Find where the given text appears and provide that cell's center as [X, Y] coordinate. 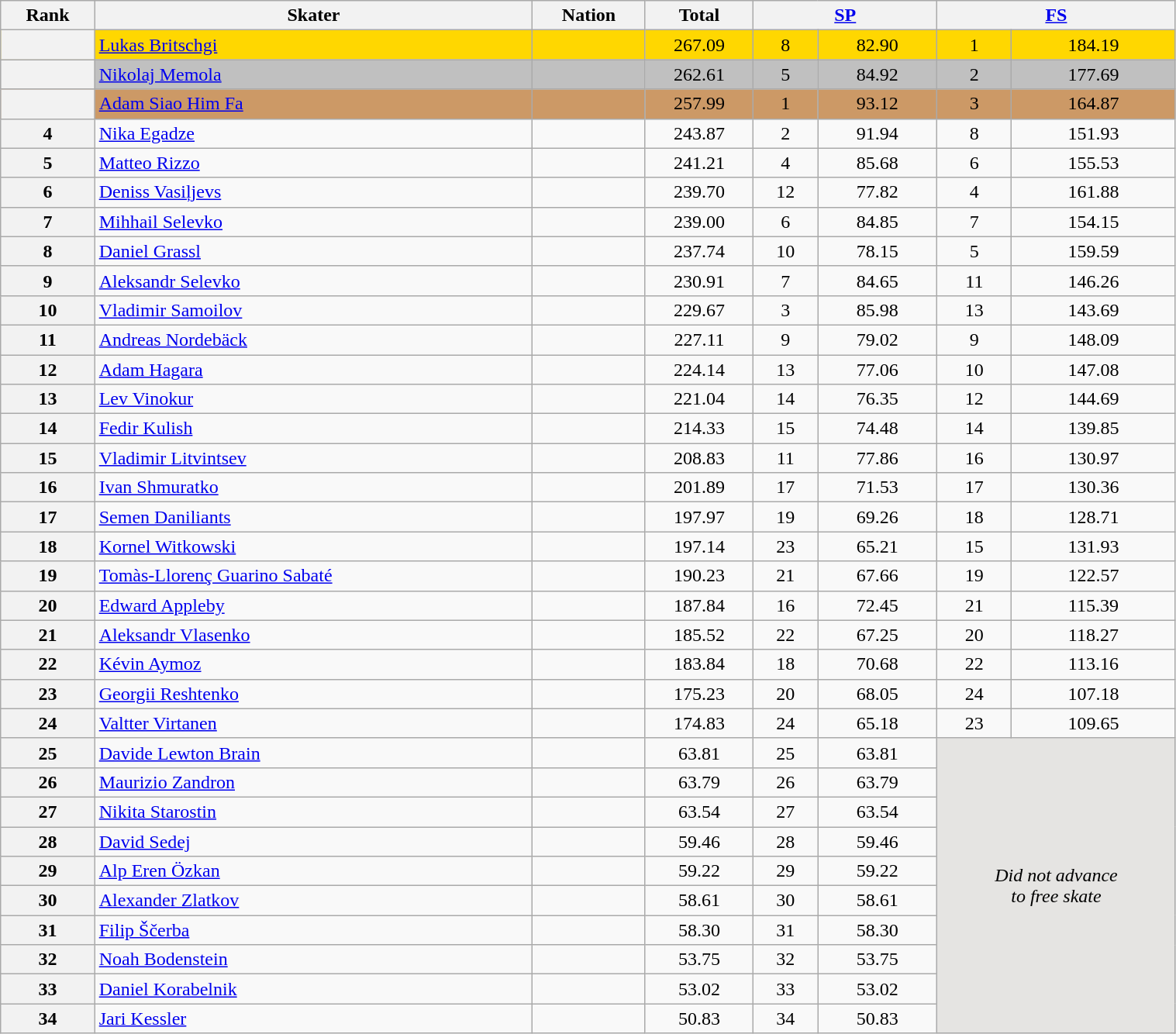
85.98 [878, 310]
221.04 [699, 399]
71.53 [878, 488]
67.66 [878, 576]
85.68 [878, 163]
159.59 [1093, 251]
Fedir Kulish [313, 429]
164.87 [1093, 104]
262.61 [699, 74]
Maurizio Zandron [313, 782]
130.36 [1093, 488]
257.99 [699, 104]
Adam Siao Him Fa [313, 104]
Edward Appleby [313, 605]
67.25 [878, 635]
130.97 [1093, 458]
190.23 [699, 576]
Aleksandr Selevko [313, 281]
Deniss Vasiļjevs [313, 192]
74.48 [878, 429]
65.21 [878, 546]
77.06 [878, 370]
161.88 [1093, 192]
174.83 [699, 723]
SP [845, 16]
Semen Daniliants [313, 517]
175.23 [699, 694]
227.11 [699, 339]
177.69 [1093, 74]
214.33 [699, 429]
84.92 [878, 74]
Total [699, 16]
Nikolaj Memola [313, 74]
76.35 [878, 399]
Andreas Nordebäck [313, 339]
183.84 [699, 664]
267.09 [699, 45]
Kévin Aymoz [313, 664]
243.87 [699, 133]
Mihhail Selevko [313, 222]
115.39 [1093, 605]
154.15 [1093, 222]
197.97 [699, 517]
84.65 [878, 281]
Nation [589, 16]
241.21 [699, 163]
Did not advanceto free skate [1056, 885]
144.69 [1093, 399]
91.94 [878, 133]
Ivan Shmuratko [313, 488]
Daniel Grassl [313, 251]
107.18 [1093, 694]
197.14 [699, 546]
147.08 [1093, 370]
201.89 [699, 488]
113.16 [1093, 664]
79.02 [878, 339]
Daniel Korabelnik [313, 989]
187.84 [699, 605]
Filip Ščerba [313, 930]
Lukas Britschgi [313, 45]
224.14 [699, 370]
151.93 [1093, 133]
82.90 [878, 45]
David Sedej [313, 841]
184.19 [1093, 45]
Rank [48, 16]
Tomàs-Llorenç Guarino Sabaté [313, 576]
139.85 [1093, 429]
Alexander Zlatkov [313, 901]
208.83 [699, 458]
146.26 [1093, 281]
Valtter Virtanen [313, 723]
69.26 [878, 517]
72.45 [878, 605]
155.53 [1093, 163]
Noah Bodenstein [313, 960]
237.74 [699, 251]
143.69 [1093, 310]
128.71 [1093, 517]
FS [1056, 16]
148.09 [1093, 339]
Georgii Reshtenko [313, 694]
229.67 [699, 310]
Alp Eren Özkan [313, 871]
93.12 [878, 104]
Lev Vinokur [313, 399]
Matteo Rizzo [313, 163]
Vladimir Litvintsev [313, 458]
Vladimir Samoilov [313, 310]
Adam Hagara [313, 370]
84.85 [878, 222]
118.27 [1093, 635]
Nika Egadze [313, 133]
78.15 [878, 251]
Kornel Witkowski [313, 546]
122.57 [1093, 576]
70.68 [878, 664]
68.05 [878, 694]
Nikita Starostin [313, 812]
185.52 [699, 635]
Skater [313, 16]
239.00 [699, 222]
77.86 [878, 458]
239.70 [699, 192]
230.91 [699, 281]
Aleksandr Vlasenko [313, 635]
77.82 [878, 192]
Jari Kessler [313, 1018]
109.65 [1093, 723]
Davide Lewton Brain [313, 753]
131.93 [1093, 546]
65.18 [878, 723]
